Identify which cell holds the provided text, then report its (x, y) central coordinate. 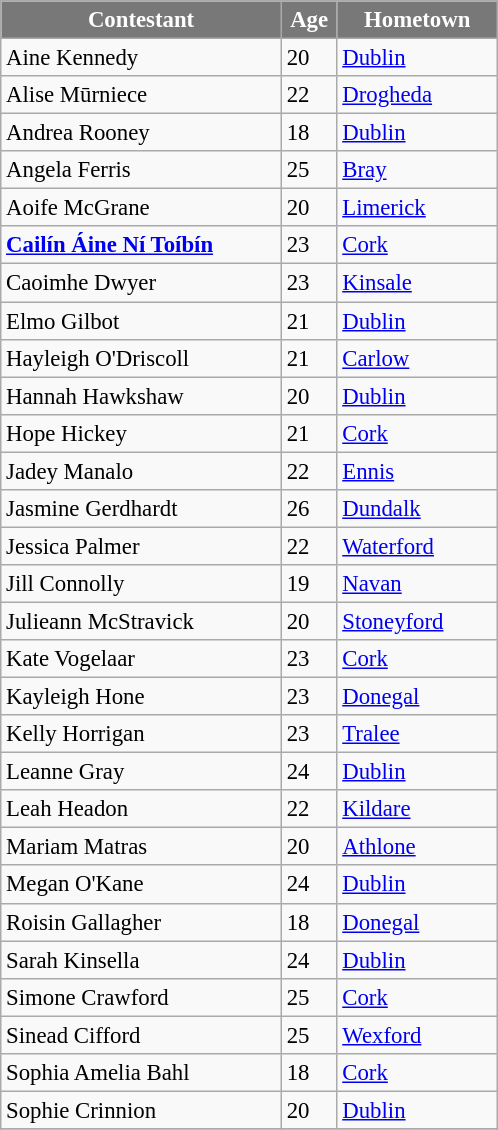
Athlone (418, 847)
Leah Headon (142, 809)
Sarah Kinsella (142, 960)
Jessica Palmer (142, 546)
Navan (418, 584)
Alise Mūrniece (142, 95)
Julieann McStravick (142, 621)
19 (309, 584)
Age (309, 20)
Jadey Manalo (142, 471)
Dundalk (418, 509)
Aoife McGrane (142, 208)
Kayleigh Hone (142, 697)
Sophie Crinnion (142, 1110)
Carlow (418, 358)
Hannah Hawkshaw (142, 396)
Bray (418, 170)
Megan O'Kane (142, 885)
Drogheda (418, 95)
Hope Hickey (142, 433)
Contestant (142, 20)
Sinead Cifford (142, 1035)
Limerick (418, 208)
Aine Kennedy (142, 58)
Elmo Gilbot (142, 321)
Caoimhe Dwyer (142, 283)
Cailín Áine Ní Toíbín (142, 245)
Jill Connolly (142, 584)
Leanne Gray (142, 772)
Waterford (418, 546)
Mariam Matras (142, 847)
Simone Crawford (142, 997)
Kelly Horrigan (142, 734)
Andrea Rooney (142, 133)
Hometown (418, 20)
Wexford (418, 1035)
Kinsale (418, 283)
Ennis (418, 471)
Jasmine Gerdhardt (142, 509)
Kate Vogelaar (142, 659)
Sophia Amelia Bahl (142, 1073)
Stoneyford (418, 621)
Kildare (418, 809)
Hayleigh O'Driscoll (142, 358)
26 (309, 509)
Tralee (418, 734)
Angela Ferris (142, 170)
Roisin Gallagher (142, 922)
